Output the [x, y] coordinate of the center of the cell containing the given text.  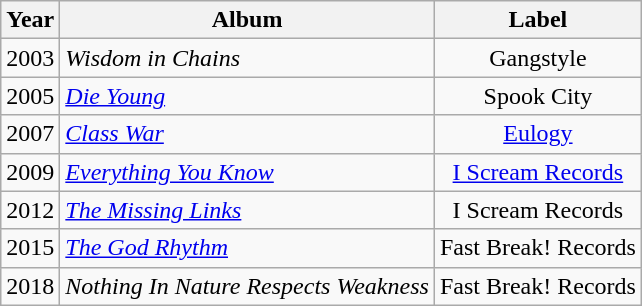
The God Rhythm [248, 248]
2018 [30, 286]
Nothing In Nature Respects Weakness [248, 286]
Die Young [248, 96]
The Missing Links [248, 210]
Album [248, 20]
Everything You Know [248, 172]
2003 [30, 58]
Spook City [538, 96]
Wisdom in Chains [248, 58]
2009 [30, 172]
2005 [30, 96]
2007 [30, 134]
Eulogy [538, 134]
2015 [30, 248]
Gangstyle [538, 58]
Class War [248, 134]
2012 [30, 210]
Year [30, 20]
Label [538, 20]
